From the cell containing the given text, extract its center point as (x, y) coordinate. 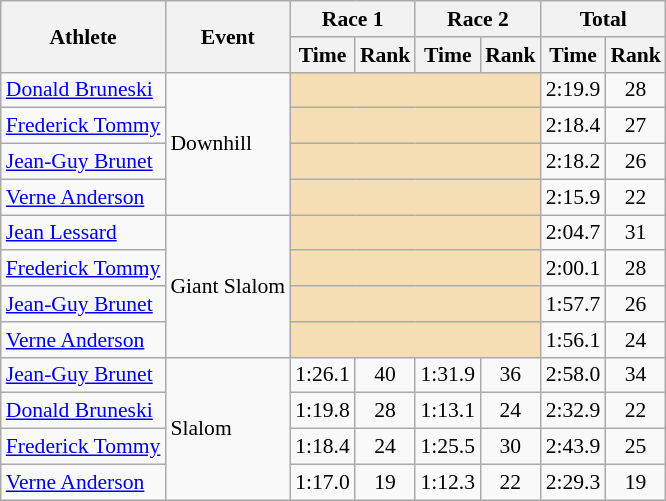
36 (510, 375)
1:57.7 (574, 304)
2:19.9 (574, 90)
31 (636, 233)
1:26.1 (322, 375)
1:19.8 (322, 411)
25 (636, 447)
2:43.9 (574, 447)
Giant Slalom (228, 286)
1:56.1 (574, 340)
1:13.1 (448, 411)
1:31.9 (448, 375)
Slalom (228, 428)
2:00.1 (574, 269)
Downhill (228, 143)
1:18.4 (322, 447)
2:32.9 (574, 411)
1:17.0 (322, 482)
Athlete (84, 36)
1:12.3 (448, 482)
Race 2 (478, 19)
30 (510, 447)
Jean Lessard (84, 233)
Event (228, 36)
2:15.9 (574, 197)
27 (636, 126)
2:29.3 (574, 482)
34 (636, 375)
2:18.4 (574, 126)
Total (604, 19)
2:04.7 (574, 233)
1:25.5 (448, 447)
40 (386, 375)
2:18.2 (574, 162)
Race 1 (352, 19)
2:58.0 (574, 375)
